Locate the cell with the specified text and output its [x, y] center coordinate. 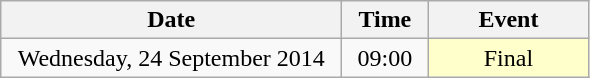
Time [385, 20]
Wednesday, 24 September 2014 [172, 58]
Event [508, 20]
Date [172, 20]
Final [508, 58]
09:00 [385, 58]
